Pinpoint the cell where the given text exists, returning its [x, y] midpoint coordinate. 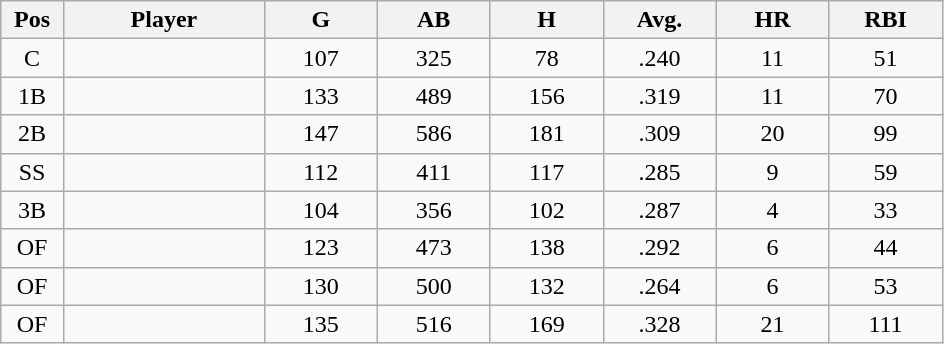
356 [434, 210]
59 [886, 172]
SS [32, 172]
G [320, 20]
2B [32, 134]
107 [320, 58]
.319 [660, 96]
53 [886, 286]
132 [546, 286]
102 [546, 210]
HR [772, 20]
156 [546, 96]
130 [320, 286]
500 [434, 286]
33 [886, 210]
Avg. [660, 20]
1B [32, 96]
51 [886, 58]
411 [434, 172]
Pos [32, 20]
.285 [660, 172]
147 [320, 134]
H [546, 20]
104 [320, 210]
138 [546, 248]
70 [886, 96]
586 [434, 134]
112 [320, 172]
489 [434, 96]
325 [434, 58]
117 [546, 172]
RBI [886, 20]
.287 [660, 210]
.292 [660, 248]
9 [772, 172]
516 [434, 324]
123 [320, 248]
21 [772, 324]
AB [434, 20]
.309 [660, 134]
.328 [660, 324]
78 [546, 58]
3B [32, 210]
44 [886, 248]
473 [434, 248]
.264 [660, 286]
133 [320, 96]
20 [772, 134]
.240 [660, 58]
181 [546, 134]
111 [886, 324]
169 [546, 324]
4 [772, 210]
135 [320, 324]
Player [164, 20]
99 [886, 134]
C [32, 58]
